For the text-containing cell, return its midpoint in (X, Y) coordinate format. 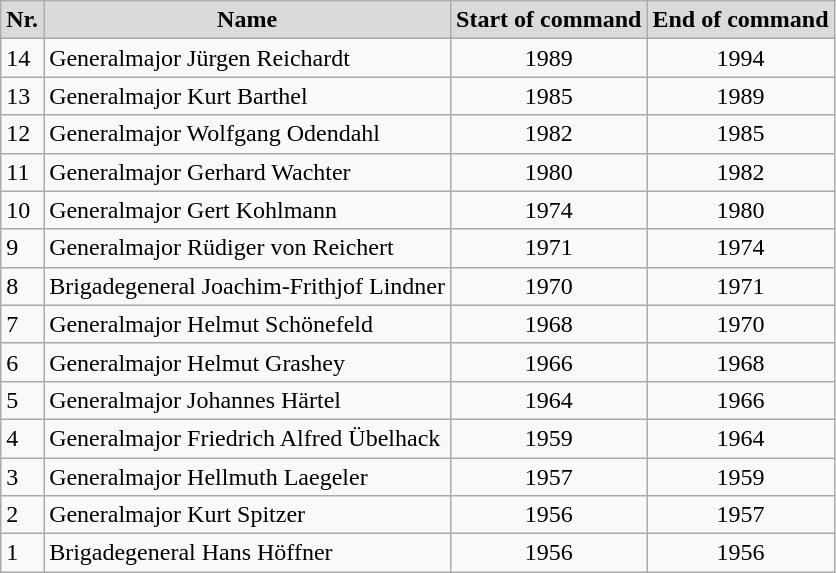
Generalmajor Gerhard Wachter (248, 172)
Generalmajor Johannes Härtel (248, 400)
10 (22, 210)
Generalmajor Friedrich Alfred Übelhack (248, 438)
Generalmajor Helmut Grashey (248, 362)
6 (22, 362)
3 (22, 477)
4 (22, 438)
Nr. (22, 20)
Generalmajor Kurt Barthel (248, 96)
Brigadegeneral Joachim-Frithjof Lindner (248, 286)
12 (22, 134)
7 (22, 324)
8 (22, 286)
Generalmajor Hellmuth Laegeler (248, 477)
14 (22, 58)
Brigadegeneral Hans Höffner (248, 553)
1 (22, 553)
2 (22, 515)
11 (22, 172)
Generalmajor Kurt Spitzer (248, 515)
Generalmajor Jürgen Reichardt (248, 58)
5 (22, 400)
Generalmajor Helmut Schönefeld (248, 324)
1994 (740, 58)
13 (22, 96)
Start of command (549, 20)
Generalmajor Rüdiger von Reichert (248, 248)
Generalmajor Gert Kohlmann (248, 210)
9 (22, 248)
End of command (740, 20)
Name (248, 20)
Generalmajor Wolfgang Odendahl (248, 134)
